Provide the (X, Y) coordinate of the cell's center where the given text is located.  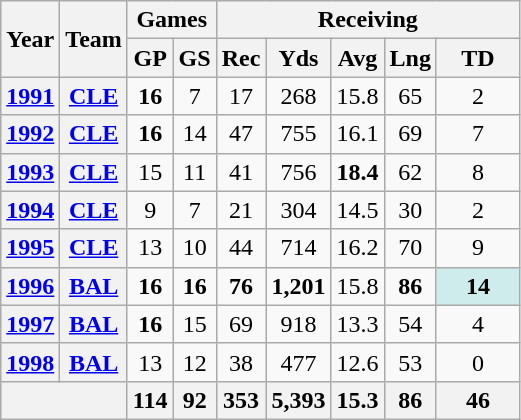
16.1 (358, 134)
41 (241, 172)
16.2 (358, 248)
5,393 (298, 400)
30 (410, 210)
11 (194, 172)
755 (298, 134)
Year (30, 39)
1998 (30, 362)
Games (172, 20)
1,201 (298, 286)
714 (298, 248)
46 (478, 400)
65 (410, 96)
17 (241, 96)
38 (241, 362)
1995 (30, 248)
62 (410, 172)
Receiving (368, 20)
Avg (358, 58)
1993 (30, 172)
15.3 (358, 400)
21 (241, 210)
268 (298, 96)
8 (478, 172)
14.5 (358, 210)
12 (194, 362)
1992 (30, 134)
353 (241, 400)
44 (241, 248)
10 (194, 248)
1996 (30, 286)
918 (298, 324)
47 (241, 134)
76 (241, 286)
304 (298, 210)
756 (298, 172)
54 (410, 324)
Team (94, 39)
18.4 (358, 172)
Rec (241, 58)
70 (410, 248)
4 (478, 324)
1991 (30, 96)
0 (478, 362)
Yds (298, 58)
TD (478, 58)
Lng (410, 58)
GS (194, 58)
477 (298, 362)
92 (194, 400)
12.6 (358, 362)
53 (410, 362)
13.3 (358, 324)
GP (150, 58)
1994 (30, 210)
114 (150, 400)
1997 (30, 324)
